Provide the [x, y] coordinate of the cell's center where the given text is located.  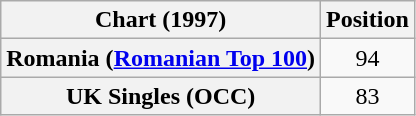
UK Singles (OCC) [161, 96]
Position [368, 20]
94 [368, 58]
Chart (1997) [161, 20]
Romania (Romanian Top 100) [161, 58]
83 [368, 96]
